Return the (x, y) coordinate for the center point of the cell that contains the specified text.  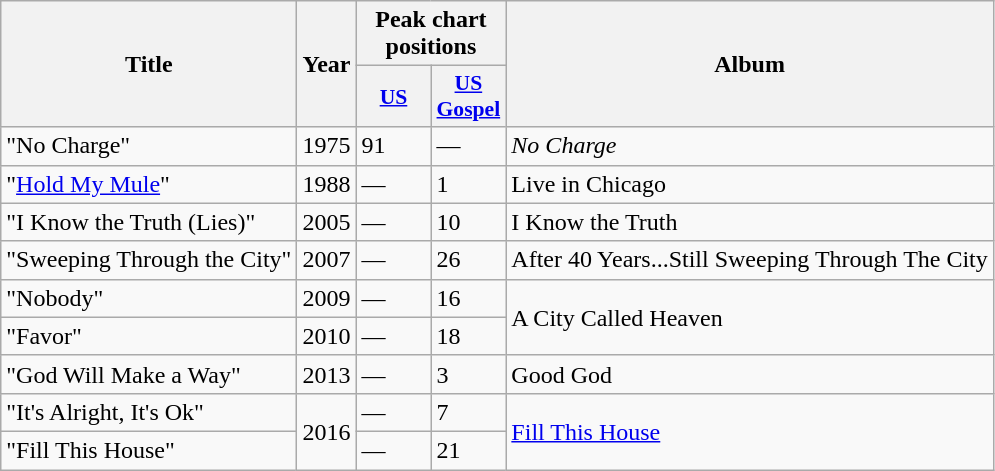
Album (750, 64)
2013 (326, 374)
Fill This House (750, 431)
Live in Chicago (750, 184)
16 (468, 298)
Year (326, 64)
"It's Alright, It's Ok" (149, 412)
2010 (326, 336)
"Nobody" (149, 298)
I Know the Truth (750, 222)
18 (468, 336)
1 (468, 184)
26 (468, 260)
3 (468, 374)
1988 (326, 184)
US (394, 96)
91 (394, 146)
10 (468, 222)
"I Know the Truth (Lies)" (149, 222)
2016 (326, 431)
7 (468, 412)
"No Charge" (149, 146)
2009 (326, 298)
2007 (326, 260)
No Charge (750, 146)
A City Called Heaven (750, 317)
21 (468, 450)
Good God (750, 374)
1975 (326, 146)
Peak chart positions (431, 34)
"Fill This House" (149, 450)
After 40 Years...Still Sweeping Through The City (750, 260)
USGospel (468, 96)
"Sweeping Through the City" (149, 260)
"God Will Make a Way" (149, 374)
2005 (326, 222)
Title (149, 64)
"Favor" (149, 336)
"Hold My Mule" (149, 184)
